Scan for the cell matching the given text and deliver its [x, y] coordinate at center. 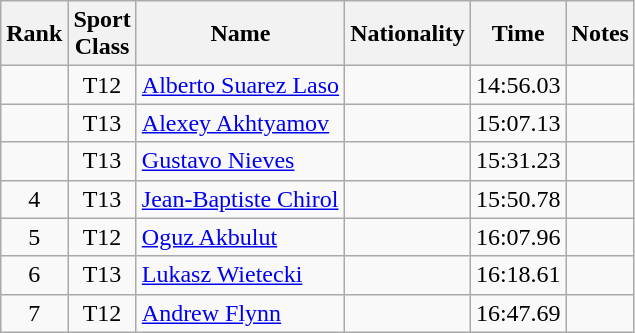
Notes [600, 34]
SportClass [102, 34]
Lukasz Wietecki [240, 275]
Oguz Akbulut [240, 237]
16:18.61 [518, 275]
15:31.23 [518, 161]
Alexey Akhtyamov [240, 123]
16:47.69 [518, 313]
Time [518, 34]
Rank [34, 34]
4 [34, 199]
7 [34, 313]
6 [34, 275]
Name [240, 34]
Alberto Suarez Laso [240, 85]
15:07.13 [518, 123]
Andrew Flynn [240, 313]
Nationality [408, 34]
Jean-Baptiste Chirol [240, 199]
5 [34, 237]
15:50.78 [518, 199]
Gustavo Nieves [240, 161]
16:07.96 [518, 237]
14:56.03 [518, 85]
